Output the [x, y] coordinate of the center of the cell containing the given text.  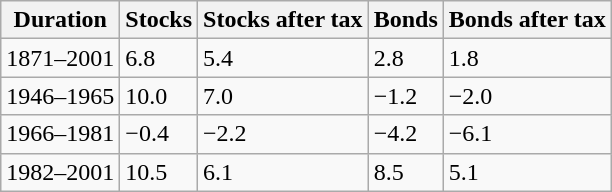
−6.1 [527, 134]
Bonds after tax [527, 20]
−1.2 [406, 96]
Stocks after tax [284, 20]
5.4 [284, 58]
2.8 [406, 58]
6.1 [284, 172]
5.1 [527, 172]
6.8 [159, 58]
1966–1981 [60, 134]
10.0 [159, 96]
1.8 [527, 58]
1871–2001 [60, 58]
−0.4 [159, 134]
−4.2 [406, 134]
Bonds [406, 20]
Stocks [159, 20]
−2.2 [284, 134]
−2.0 [527, 96]
8.5 [406, 172]
10.5 [159, 172]
7.0 [284, 96]
1946–1965 [60, 96]
Duration [60, 20]
1982–2001 [60, 172]
